Locate the cell with the specified text and output its [x, y] center coordinate. 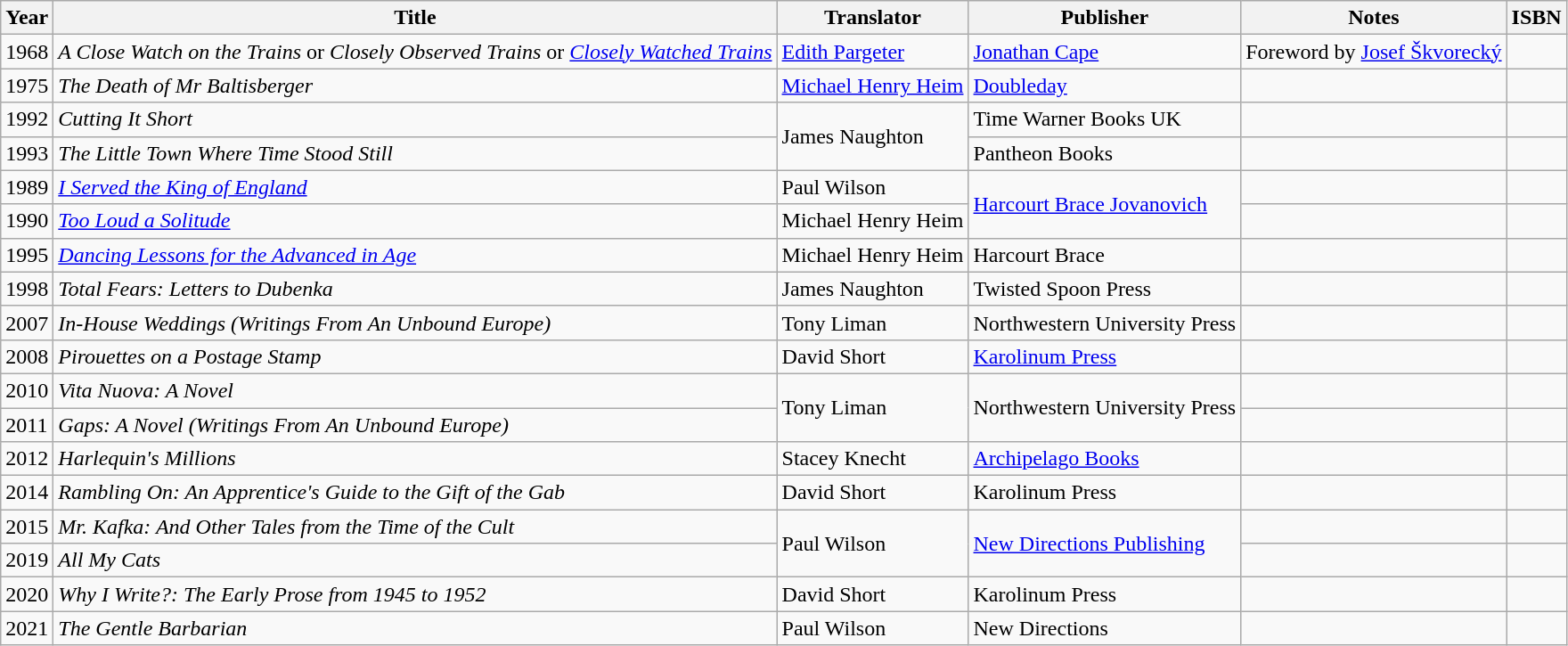
Edith Pargeter [873, 52]
2012 [27, 459]
Year [27, 18]
2019 [27, 560]
Gaps: A Novel (Writings From An Unbound Europe) [415, 425]
Jonathan Cape [1105, 52]
Too Loud a Solitude [415, 221]
Translator [873, 18]
All My Cats [415, 560]
1998 [27, 289]
Archipelago Books [1105, 459]
Twisted Spoon Press [1105, 289]
Vita Nuova: A Novel [415, 390]
Harlequin's Millions [415, 459]
Time Warner Books UK [1105, 119]
Notes [1374, 18]
The Gentle Barbarian [415, 628]
I Served the King of England [415, 187]
In-House Weddings (Writings From An Unbound Europe) [415, 323]
Pirouettes on a Postage Stamp [415, 356]
New Directions Publishing [1105, 544]
Cutting It Short [415, 119]
Foreword by Josef Škvorecký [1374, 52]
Rambling On: An Apprentice's Guide to the Gift of the Gab [415, 493]
Total Fears: Letters to Dubenka [415, 289]
1992 [27, 119]
2007 [27, 323]
1975 [27, 86]
Dancing Lessons for the Advanced in Age [415, 255]
Doubleday [1105, 86]
2020 [27, 594]
Why I Write?: The Early Prose from 1945 to 1952 [415, 594]
2010 [27, 390]
Title [415, 18]
New Directions [1105, 628]
1968 [27, 52]
1989 [27, 187]
Harcourt Brace Jovanovich [1105, 204]
The Little Town Where Time Stood Still [415, 153]
1993 [27, 153]
1995 [27, 255]
2014 [27, 493]
1990 [27, 221]
A Close Watch on the Trains or Closely Observed Trains or Closely Watched Trains [415, 52]
Stacey Knecht [873, 459]
Harcourt Brace [1105, 255]
2021 [27, 628]
Pantheon Books [1105, 153]
The Death of Mr Baltisberger [415, 86]
2008 [27, 356]
Mr. Kafka: And Other Tales from the Time of the Cult [415, 527]
ISBN [1536, 18]
2011 [27, 425]
2015 [27, 527]
Publisher [1105, 18]
